From the cell containing the given text, extract its center point as (x, y) coordinate. 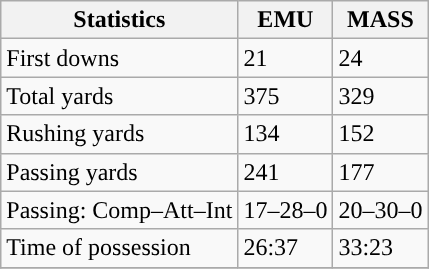
20–30–0 (380, 210)
375 (286, 96)
Passing: Comp–Att–Int (120, 210)
134 (286, 134)
MASS (380, 20)
33:23 (380, 248)
241 (286, 172)
21 (286, 58)
First downs (120, 58)
Total yards (120, 96)
329 (380, 96)
Rushing yards (120, 134)
EMU (286, 20)
Time of possession (120, 248)
26:37 (286, 248)
177 (380, 172)
17–28–0 (286, 210)
152 (380, 134)
Statistics (120, 20)
Passing yards (120, 172)
24 (380, 58)
